Output the [x, y] coordinate of the center of the cell containing the given text.  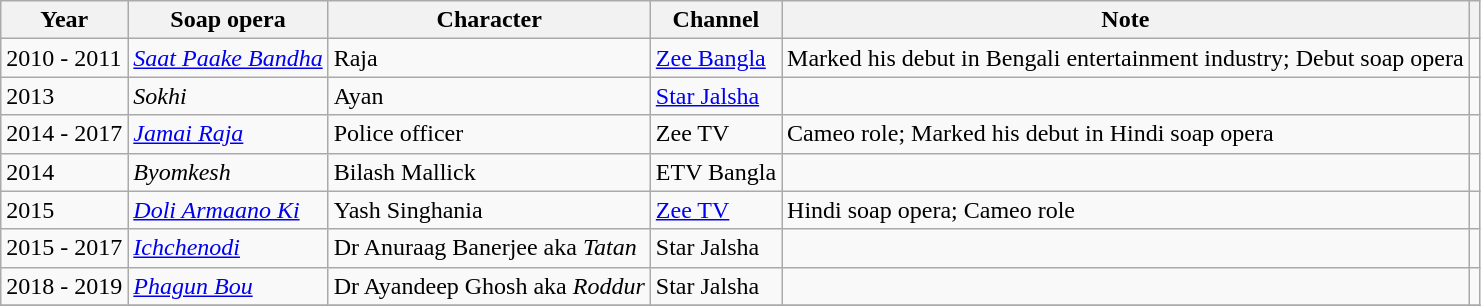
Doli Armaano Ki [228, 210]
Marked his debut in Bengali entertainment industry; Debut soap opera [1126, 58]
Soap opera [228, 20]
Note [1126, 20]
Dr Anuraag Banerjee aka Tatan [489, 248]
Channel [716, 20]
2010 - 2011 [64, 58]
Raja [489, 58]
Zee Bangla [716, 58]
Yash Singhania [489, 210]
Sokhi [228, 96]
Hindi soap opera; Cameo role [1126, 210]
Cameo role; Marked his debut in Hindi soap opera [1126, 134]
Year [64, 20]
Jamai Raja [228, 134]
Police officer [489, 134]
Saat Paake Bandha [228, 58]
Character [489, 20]
Dr Ayandeep Ghosh aka Roddur [489, 286]
2013 [64, 96]
ETV Bangla [716, 172]
Ichchenodi [228, 248]
Bilash Mallick [489, 172]
Byomkesh [228, 172]
Phagun Bou [228, 286]
2018 - 2019 [64, 286]
2015 - 2017 [64, 248]
2014 - 2017 [64, 134]
2014 [64, 172]
2015 [64, 210]
Ayan [489, 96]
